Extract the [X, Y] coordinate from the center of the cell holding the provided text.  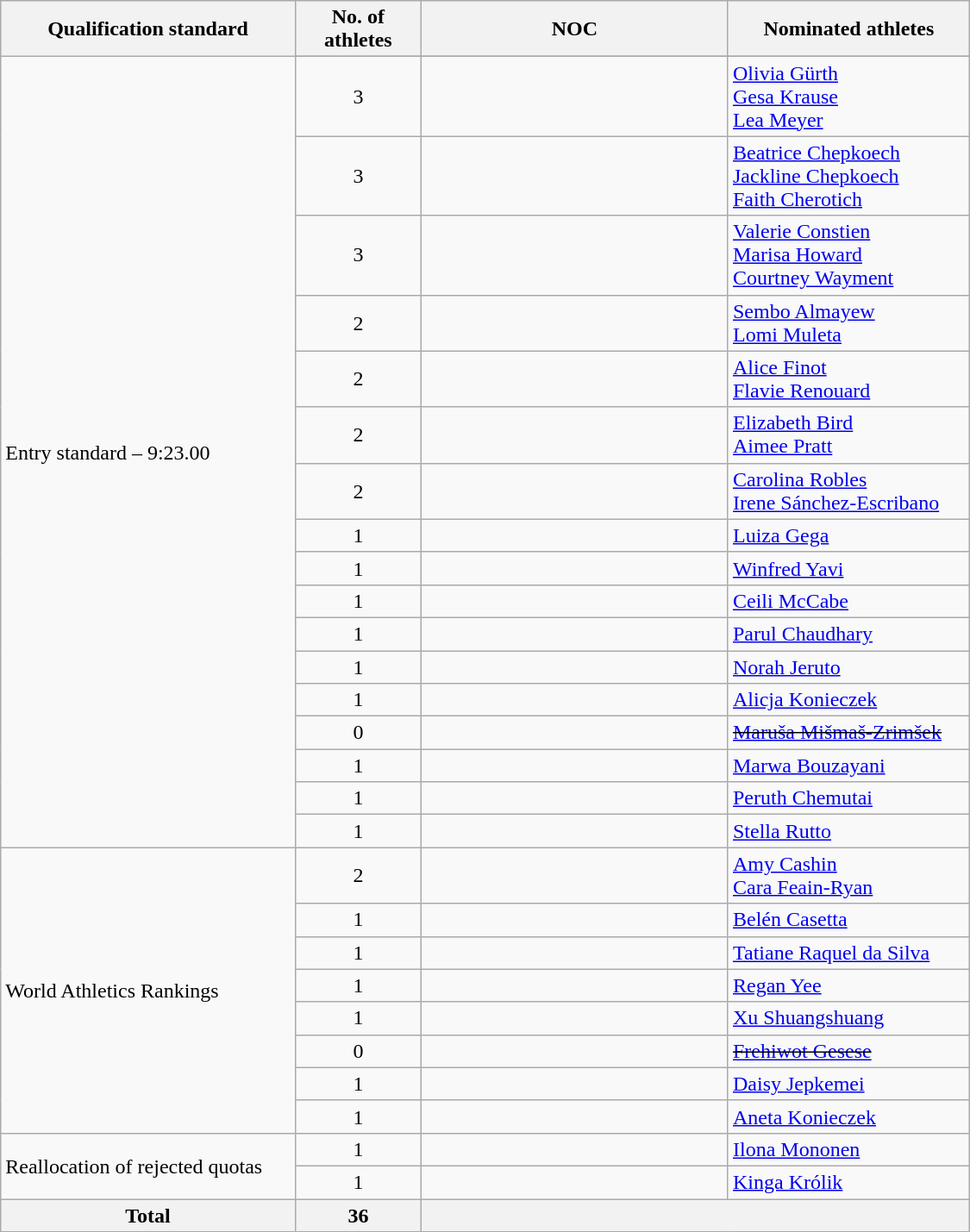
Maruša Mišmaš-Zrimšek [848, 733]
Ilona Mononen [848, 1149]
Carolina RoblesIrene Sánchez-Escribano [848, 491]
Sembo AlmayewLomi Muleta [848, 322]
Regan Yee [848, 985]
No. of athletes [358, 29]
Entry standard – 9:23.00 [148, 452]
Amy CashinCara Feain-Ryan [848, 876]
Tatiane Raquel da Silva [848, 953]
Belén Casetta [848, 920]
Luiza Gega [848, 535]
Elizabeth BirdAimee Pratt [848, 435]
Valerie ConstienMarisa HowardCourtney Wayment [848, 255]
Aneta Konieczek [848, 1116]
World Athletics Rankings [148, 991]
Peruth Chemutai [848, 798]
NOC [574, 29]
Ceili McCabe [848, 601]
Parul Chaudhary [848, 634]
Nominated athletes [848, 29]
Stella Rutto [848, 831]
Winfred Yavi [848, 568]
Beatrice ChepkoechJackline ChepkoechFaith Cherotich [848, 176]
36 [358, 1215]
Olivia GürthGesa KrauseLea Meyer [848, 97]
Alice FinotFlavie Renouard [848, 379]
Total [148, 1215]
Kinga Królik [848, 1182]
Marwa Bouzayani [848, 766]
Xu Shuangshuang [848, 1018]
Daisy Jepkemei [848, 1084]
Frehiwot Gesese [848, 1051]
Reallocation of rejected quotas [148, 1166]
Qualification standard [148, 29]
Norah Jeruto [848, 666]
Alicja Konieczek [848, 700]
